Search for the cell housing the specified text and yield its [X, Y] center coordinate. 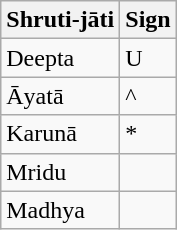
U [148, 58]
* [148, 134]
Mridu [60, 172]
Shruti-jāti [60, 20]
Deepta [60, 58]
Karunā [60, 134]
Madhya [60, 210]
Āyatā [60, 96]
^ [148, 96]
Sign [148, 20]
